Extract the [X, Y] coordinate from the center of the cell holding the provided text.  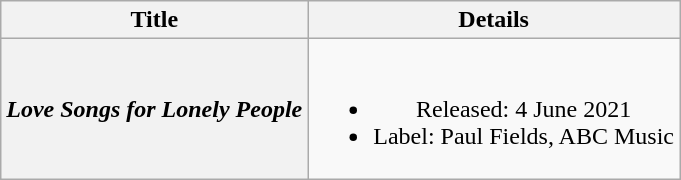
Details [494, 20]
Released: 4 June 2021Label: Paul Fields, ABC Music [494, 109]
Love Songs for Lonely People [154, 109]
Title [154, 20]
